Detect which cell encompasses the target text, then output its [x, y] center coordinate. 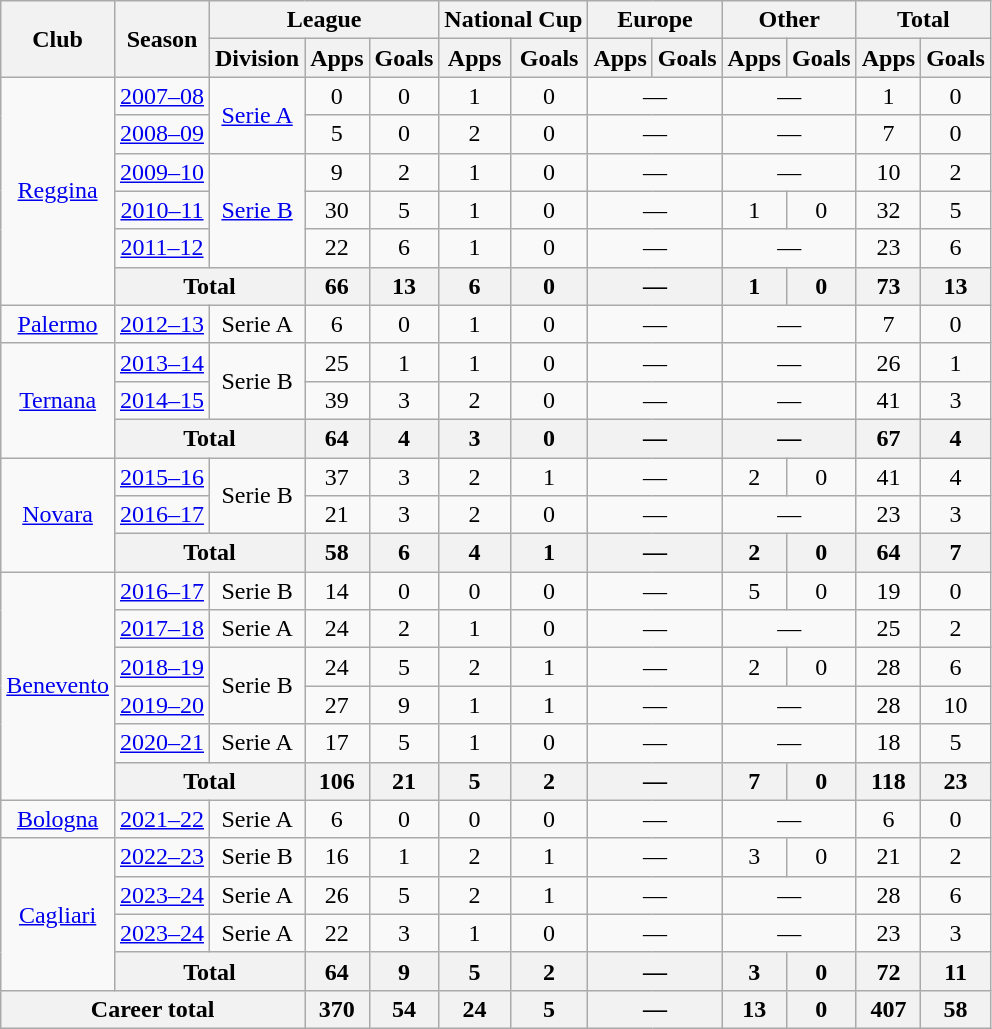
Benevento [58, 686]
2012–13 [162, 324]
27 [337, 705]
2018–19 [162, 667]
2019–20 [162, 705]
2010–11 [162, 210]
2017–18 [162, 629]
73 [888, 286]
2009–10 [162, 172]
Reggina [58, 191]
Cagliari [58, 914]
2008–09 [162, 134]
Division [258, 58]
Novara [58, 515]
54 [404, 1009]
2015–16 [162, 477]
Ternana [58, 400]
Other [789, 20]
32 [888, 210]
Season [162, 39]
370 [337, 1009]
407 [888, 1009]
National Cup [514, 20]
18 [888, 743]
11 [956, 971]
2013–14 [162, 362]
106 [337, 781]
League [324, 20]
2014–15 [162, 400]
Bologna [58, 819]
Club [58, 39]
2007–08 [162, 96]
30 [337, 210]
37 [337, 477]
Palermo [58, 324]
14 [337, 591]
118 [888, 781]
2021–22 [162, 819]
2020–21 [162, 743]
19 [888, 591]
72 [888, 971]
2011–12 [162, 248]
17 [337, 743]
66 [337, 286]
2022–23 [162, 857]
67 [888, 438]
Europe [655, 20]
39 [337, 400]
16 [337, 857]
Career total [153, 1009]
